Return the (x, y) coordinate for the center point of the cell that contains the specified text.  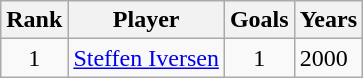
2000 (328, 58)
Steffen Iversen (146, 58)
Rank (34, 20)
Goals (259, 20)
Player (146, 20)
Years (328, 20)
